Detect which cell encompasses the target text, then output its (x, y) center coordinate. 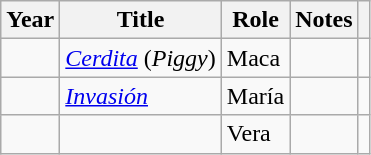
Maca (255, 58)
Role (255, 20)
Invasión (140, 96)
María (255, 96)
Notes (324, 20)
Cerdita (Piggy) (140, 58)
Title (140, 20)
Year (30, 20)
Vera (255, 134)
